Detect which cell encompasses the target text, then output its (X, Y) center coordinate. 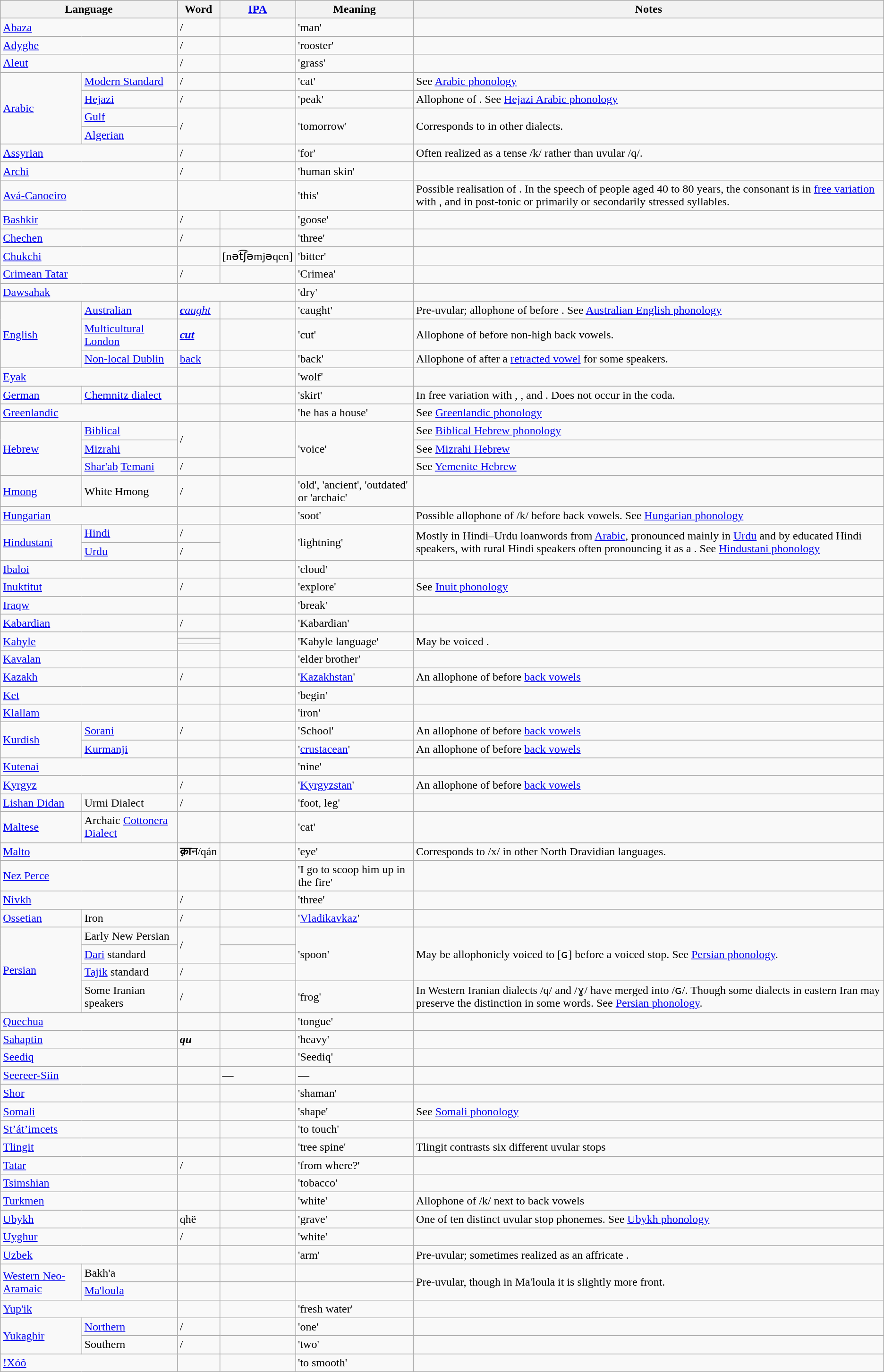
Chechen (89, 237)
Abaza (89, 27)
Pre-uvular; allophone of before . See Australian English phonology (649, 310)
Tlingit (89, 1147)
Bashkir (89, 219)
In free variation with , , and . Does not occur in the coda. (649, 395)
'tomorrow' (355, 126)
Iron (129, 918)
Adyghe (89, 45)
Early New Persian (129, 936)
caught (198, 310)
'tobacco' (355, 1183)
Sahaptin (89, 1039)
Australian (129, 310)
Uzbek (89, 1255)
'voice' (355, 449)
'iron' (355, 713)
May be voiced . (649, 641)
Some Iranian speakers (129, 997)
Biblical (129, 431)
'caught' (355, 310)
Greenlandic (89, 413)
'arm' (355, 1255)
'old', 'ancient', 'outdated' or 'archaic' (355, 491)
German (41, 395)
'elder brother' (355, 659)
'two' (355, 1345)
One of ten distinct uvular stop phonemes. See Ubykh phonology (649, 1219)
Tajik standard (129, 972)
Malto (89, 851)
Often realized as a tense /k/ rather than uvular /q/. (649, 153)
'to smooth' (355, 1363)
Kutenai (89, 767)
Hindustani (41, 542)
'grave' (355, 1219)
Algerian (129, 135)
'cut' (355, 334)
'rooster' (355, 45)
Hungarian (89, 515)
Allophone of /k/ next to back vowels (649, 1201)
Quechua (89, 1021)
'grass' (355, 63)
Non-local Dublin (129, 359)
'he has a house' (355, 413)
Multicultural London (129, 334)
'peak' (355, 99)
'tree spine' (355, 1147)
Inuktitut (89, 587)
'wolf' (355, 377)
'fresh water' (355, 1309)
May be allophonicly voiced to [ɢ] before a voiced stop. See Persian phonology. (649, 954)
'for' (355, 153)
Allophone of . See Hejazi Arabic phonology (649, 99)
Yup'ik (89, 1309)
Language (89, 9)
'begin' (355, 695)
'shape' (355, 1111)
Dawsahak (89, 292)
'heavy' (355, 1039)
Crimean Tatar (89, 274)
Urmi Dialect (129, 803)
Ubykh (89, 1219)
'man' (355, 27)
Maltese (41, 827)
'goose' (355, 219)
Hmong (41, 491)
'Kabyle language' (355, 641)
'School' (355, 731)
'lightning' (355, 542)
Kabyle (89, 641)
Southern (129, 1345)
See Greenlandic phonology (649, 413)
Allophone of after a retracted vowel for some speakers. (649, 359)
Kurdish (41, 740)
Ibaloi (89, 569)
'nine' (355, 767)
White Hmong (129, 491)
क़ान/qán (198, 851)
Kazakh (89, 677)
Yukaghir (41, 1336)
Klallam (89, 713)
Corresponds to in other dialects. (649, 126)
Eyak (89, 377)
'Kazakhstan' (355, 677)
Ma'loula (129, 1291)
Seereer-Siin (89, 1075)
'dry' (355, 292)
Meaning (355, 9)
Tlingit contrasts six different uvular stops (649, 1147)
Hebrew (41, 449)
Shor (89, 1093)
Ossetian (41, 918)
'break' (355, 605)
Assyrian (89, 153)
'this' (355, 195)
Urdu (129, 551)
'soot' (355, 515)
Tsimshian (89, 1183)
Modern Standard (129, 81)
'Seediq' (355, 1057)
See Somali phonology (649, 1111)
Kurmanji (129, 749)
Ket (89, 695)
Kabardian (89, 623)
Mizrahi (129, 449)
Pre-uvular, though in Ma'loula it is slightly more front. (649, 1282)
'frog' (355, 997)
See Yemenite Hebrew (649, 467)
'Vladikavkaz' (355, 918)
See Arabic phonology (649, 81)
See Mizrahi Hebrew (649, 449)
Nivkh (89, 900)
Iraqw (89, 605)
Lishan Didan (41, 803)
'Kabardian' (355, 623)
Allophone of before non-high back vowels. (649, 334)
See Biblical Hebrew phonology (649, 431)
'bitter' (355, 256)
Word (198, 9)
'human skin' (355, 171)
cut (198, 334)
!Xóõ (89, 1363)
Northern (129, 1327)
'cloud' (355, 569)
Avá-Canoeiro (89, 195)
'explore' (355, 587)
Kavalan (89, 659)
Turkmen (89, 1201)
'Crimea' (355, 274)
Seediq (89, 1057)
qhë (198, 1219)
'to touch' (355, 1129)
'spoon' (355, 954)
Notes (649, 9)
'tongue' (355, 1021)
qu (198, 1039)
Tatar (89, 1165)
English (41, 334)
back (198, 359)
Uyghur (89, 1237)
Hindi (129, 533)
Somali (89, 1111)
Shar'ab Temani (129, 467)
Possible allophone of /k/ before back vowels. See Hungarian phonology (649, 515)
See Inuit phonology (649, 587)
'one' (355, 1327)
Persian (41, 969)
Kyrgyz (89, 785)
IPA (258, 9)
Sorani (129, 731)
'back' (355, 359)
Aleut (89, 63)
Nez Perce (89, 876)
Corresponds to /x/ in other North Dravidian languages. (649, 851)
'foot, leg' (355, 803)
Pre-uvular; sometimes realized as an affricate . (649, 1255)
'skirt' (355, 395)
Western Neo-Aramaic (41, 1282)
Chukchi (89, 256)
Chemnitz dialect (129, 395)
'shaman' (355, 1093)
Archaic Cottonera Dialect (129, 827)
Dari standard (129, 954)
Archi (89, 171)
'Kyrgyzstan' (355, 785)
Gulf (129, 117)
'from where?' (355, 1165)
Bakh'a (129, 1273)
'crustacean' (355, 749)
St’át’imcets (89, 1129)
[nət͡ʃəmjəqen] (258, 256)
Arabic (41, 108)
'I go to scoop him up in the fire' (355, 876)
'eye' (355, 851)
Hejazi (129, 99)
